Detect which cell encompasses the target text, then output its (x, y) center coordinate. 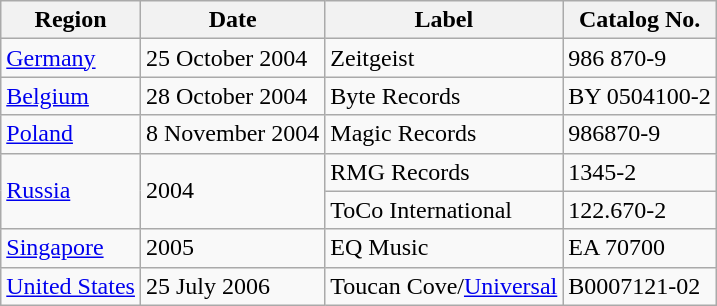
Singapore (71, 248)
EQ Music (444, 248)
RMG Records (444, 172)
Toucan Cove/Universal (444, 286)
Date (232, 20)
8 November 2004 (232, 134)
Label (444, 20)
Belgium (71, 96)
122.670-2 (640, 210)
25 July 2006 (232, 286)
1345-2 (640, 172)
Catalog No. (640, 20)
Magic Records (444, 134)
BY 0504100-2 (640, 96)
2004 (232, 191)
986870-9 (640, 134)
Germany (71, 58)
Poland (71, 134)
Zeitgeist (444, 58)
Russia (71, 191)
ToCo International (444, 210)
EA 70700 (640, 248)
Byte Records (444, 96)
2005 (232, 248)
Region (71, 20)
986 870-9 (640, 58)
United States (71, 286)
28 October 2004 (232, 96)
B0007121-02 (640, 286)
25 October 2004 (232, 58)
